Detect which cell encompasses the target text, then output its [x, y] center coordinate. 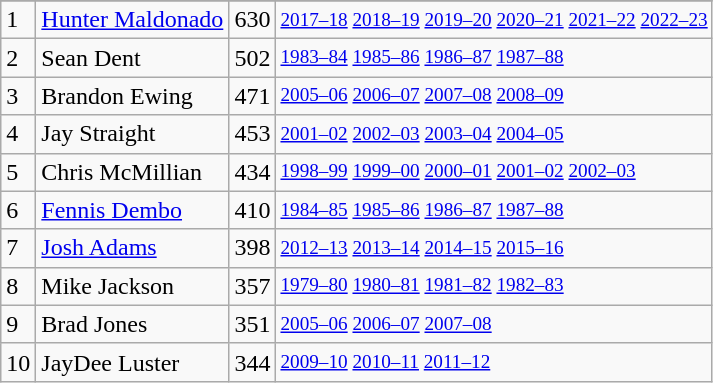
2012–13 2013–14 2014–15 2015–16 [494, 248]
Sean Dent [132, 58]
434 [252, 172]
1979–80 1980–81 1981–82 1982–83 [494, 286]
9 [18, 324]
Fennis Dembo [132, 210]
471 [252, 96]
2017–18 2018–19 2019–20 2020–21 2021–22 2022–23 [494, 20]
2001–02 2002–03 2003–04 2004–05 [494, 134]
Hunter Maldonado [132, 20]
7 [18, 248]
Chris McMillian [132, 172]
2009–10 2010–11 2011–12 [494, 362]
4 [18, 134]
398 [252, 248]
Mike Jackson [132, 286]
344 [252, 362]
2 [18, 58]
630 [252, 20]
502 [252, 58]
Josh Adams [132, 248]
6 [18, 210]
357 [252, 286]
10 [18, 362]
2005–06 2006–07 2007–08 2008–09 [494, 96]
453 [252, 134]
1983–84 1985–86 1986–87 1987–88 [494, 58]
JayDee Luster [132, 362]
410 [252, 210]
1984–85 1985–86 1986–87 1987–88 [494, 210]
1 [18, 20]
3 [18, 96]
1998–99 1999–00 2000–01 2001–02 2002–03 [494, 172]
Brad Jones [132, 324]
Brandon Ewing [132, 96]
351 [252, 324]
2005–06 2006–07 2007–08 [494, 324]
8 [18, 286]
5 [18, 172]
Jay Straight [132, 134]
